Return the [x, y] coordinate for the center point of the cell that contains the specified text.  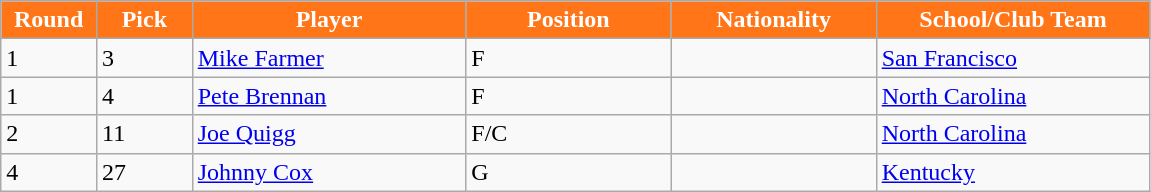
Nationality [774, 20]
3 [144, 58]
G [568, 172]
Joe Quigg [329, 134]
2 [49, 134]
Pete Brennan [329, 96]
11 [144, 134]
Mike Farmer [329, 58]
27 [144, 172]
Round [49, 20]
San Francisco [1013, 58]
Pick [144, 20]
Player [329, 20]
Johnny Cox [329, 172]
School/Club Team [1013, 20]
Position [568, 20]
F/C [568, 134]
Kentucky [1013, 172]
